Capture the cell that displays the provided text and extract its (X, Y) central coordinate. 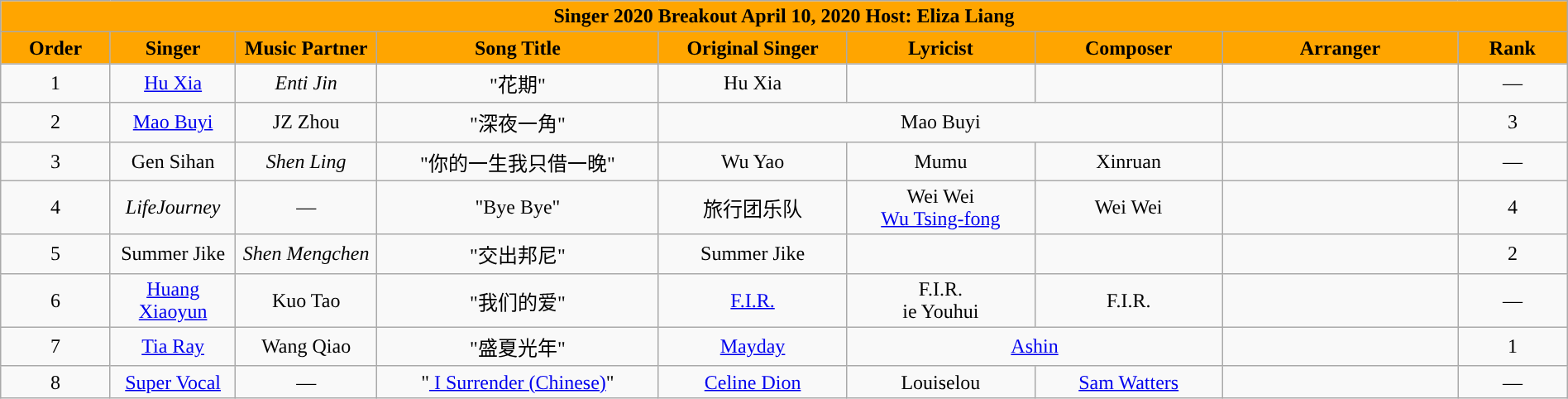
Order (56, 48)
" I Surrender (Chinese)" (518, 382)
"交出邦尼" (518, 253)
8 (56, 382)
6 (56, 300)
Enti Jin (306, 83)
Xinruan (1128, 161)
Gen Sihan (173, 161)
"你的一生我只借一晚" (518, 161)
"我们的爱" (518, 300)
Wei WeiWu Tsing-fong (941, 207)
Singer (173, 48)
Wei Wei (1128, 207)
F.I.R.ie Youhui (941, 300)
旅行团乐队 (753, 207)
"盛夏光年" (518, 346)
Ashin (1035, 346)
Singer 2020 Breakout April 10, 2020 Host: Eliza Liang (784, 17)
Song Title (518, 48)
Mayday (753, 346)
Lyricist (941, 48)
Kuo Tao (306, 300)
"深夜一角" (518, 123)
"花期" (518, 83)
Arranger (1340, 48)
Mumu (941, 161)
Louiselou (941, 382)
Rank (1513, 48)
Shen Ling (306, 161)
Wang Qiao (306, 346)
Huang Xiaoyun (173, 300)
Celine Dion (753, 382)
Original Singer (753, 48)
"Bye Bye" (518, 207)
7 (56, 346)
Music Partner (306, 48)
Tia Ray (173, 346)
LifeJourney (173, 207)
Wu Yao (753, 161)
JZ Zhou (306, 123)
5 (56, 253)
Sam Watters (1128, 382)
Composer (1128, 48)
Shen Mengchen (306, 253)
Super Vocal (173, 382)
